Extract the (X, Y) coordinate from the center of the cell holding the provided text.  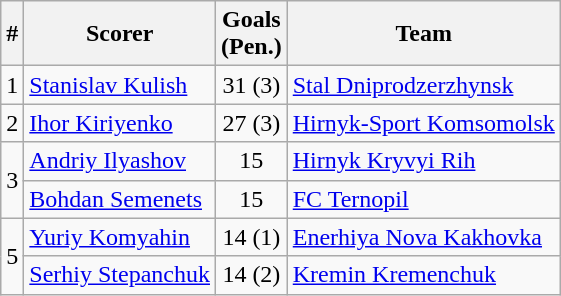
Bohdan Semenets (120, 199)
31 (3) (252, 85)
# (12, 34)
5 (12, 256)
Andriy Ilyashov (120, 161)
FC Ternopil (424, 199)
2 (12, 123)
Stal Dniprodzerzhynsk (424, 85)
Hirnyk Kryvyi Rih (424, 161)
Team (424, 34)
14 (1) (252, 237)
Kremin Kremenchuk (424, 275)
Ihor Kiriyenko (120, 123)
27 (3) (252, 123)
Goals(Pen.) (252, 34)
Serhiy Stepanchuk (120, 275)
Enerhiya Nova Kakhovka (424, 237)
14 (2) (252, 275)
1 (12, 85)
Yuriy Komyahin (120, 237)
Stanislav Kulish (120, 85)
Scorer (120, 34)
3 (12, 180)
Hirnyk-Sport Komsomolsk (424, 123)
